Detect which cell encompasses the target text, then output its [x, y] center coordinate. 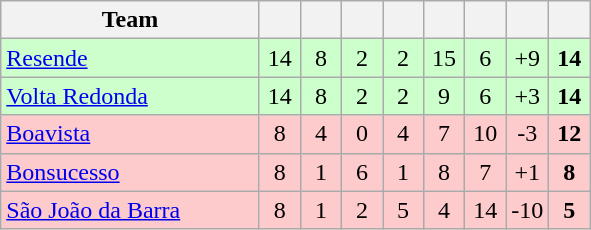
Volta Redonda [130, 96]
12 [570, 134]
-10 [528, 210]
Bonsucesso [130, 172]
+3 [528, 96]
0 [362, 134]
9 [444, 96]
15 [444, 58]
+1 [528, 172]
São João da Barra [130, 210]
Boavista [130, 134]
Resende [130, 58]
-3 [528, 134]
Team [130, 20]
+9 [528, 58]
10 [486, 134]
